Search for the cell housing the specified text and yield its (X, Y) center coordinate. 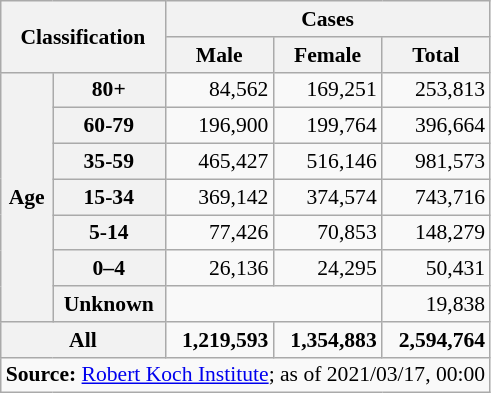
169,251 (327, 90)
196,900 (219, 126)
All (83, 340)
35-59 (109, 162)
Male (219, 55)
5-14 (109, 233)
19,838 (436, 304)
70,853 (327, 233)
Classification (83, 36)
84,562 (219, 90)
465,427 (219, 162)
396,664 (436, 126)
Age (27, 196)
26,136 (219, 269)
516,146 (327, 162)
24,295 (327, 269)
374,574 (327, 197)
369,142 (219, 197)
981,573 (436, 162)
60-79 (109, 126)
253,813 (436, 90)
1,354,883 (327, 340)
2,594,764 (436, 340)
Source: Robert Koch Institute; as of 2021/03/17, 00:00 (246, 375)
Female (327, 55)
1,219,593 (219, 340)
148,279 (436, 233)
80+ (109, 90)
Cases (328, 19)
Unknown (109, 304)
77,426 (219, 233)
743,716 (436, 197)
50,431 (436, 269)
15-34 (109, 197)
0–4 (109, 269)
Total (436, 55)
199,764 (327, 126)
